Extract the [x, y] coordinate from the center of the cell holding the provided text.  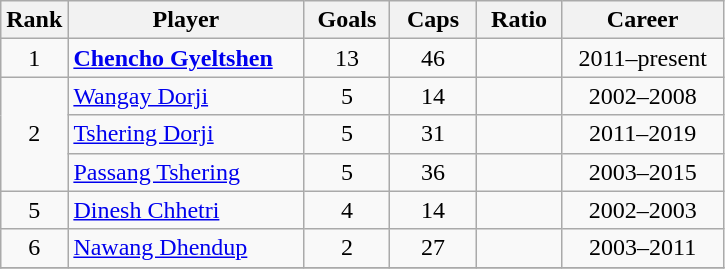
1 [34, 58]
31 [433, 134]
4 [347, 210]
Career [642, 20]
46 [433, 58]
Ratio [519, 20]
2002–2003 [642, 210]
2003–2011 [642, 248]
2003–2015 [642, 172]
Tshering Dorji [186, 134]
2002–2008 [642, 96]
Chencho Gyeltshen [186, 58]
Player [186, 20]
Wangay Dorji [186, 96]
Rank [34, 20]
27 [433, 248]
2011–present [642, 58]
36 [433, 172]
2011–2019 [642, 134]
Passang Tshering [186, 172]
6 [34, 248]
Nawang Dhendup [186, 248]
Caps [433, 20]
13 [347, 58]
Goals [347, 20]
Dinesh Chhetri [186, 210]
